Find where the given text appears and provide that cell's center as (x, y) coordinate. 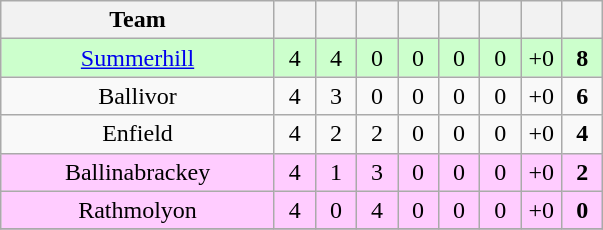
Summerhill (138, 58)
Enfield (138, 134)
6 (582, 96)
Ballinabrackey (138, 172)
Team (138, 20)
Rathmolyon (138, 210)
Ballivor (138, 96)
1 (336, 172)
8 (582, 58)
